Identify which cell holds the provided text, then report its [X, Y] central coordinate. 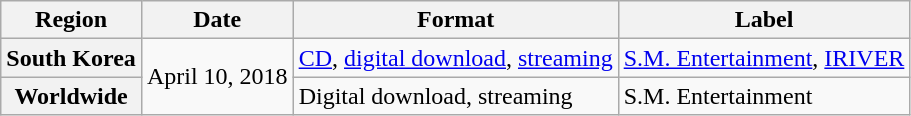
CD, digital download, streaming [456, 58]
South Korea [72, 58]
Region [72, 20]
Date [217, 20]
S.M. Entertainment [764, 96]
April 10, 2018 [217, 77]
Format [456, 20]
Label [764, 20]
S.M. Entertainment, IRIVER [764, 58]
Worldwide [72, 96]
Digital download, streaming [456, 96]
